From the cell containing the given text, extract its center point as [X, Y] coordinate. 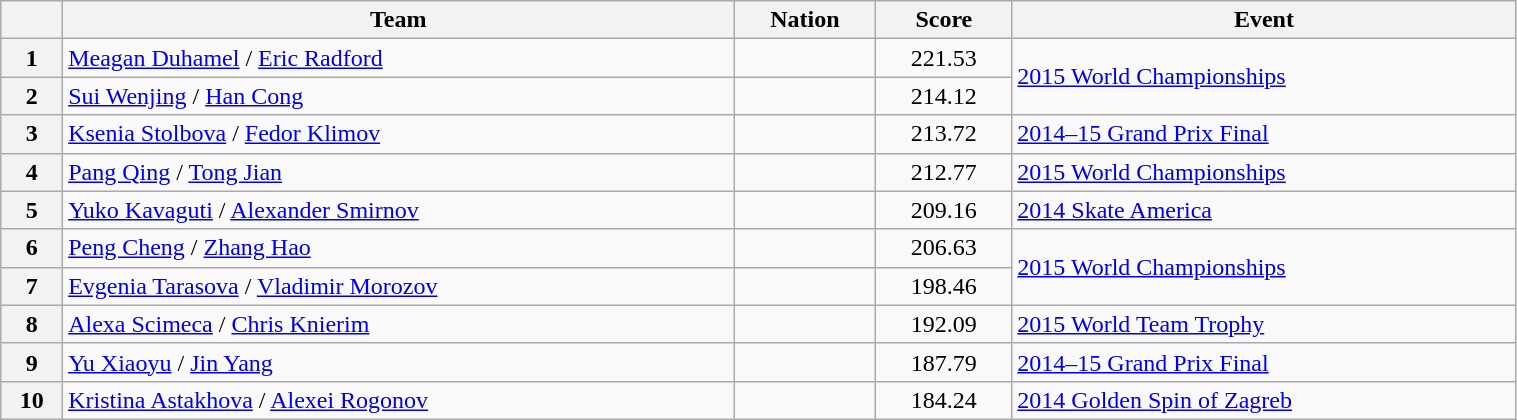
Nation [805, 20]
198.46 [944, 286]
209.16 [944, 210]
Peng Cheng / Zhang Hao [398, 248]
212.77 [944, 172]
5 [32, 210]
221.53 [944, 58]
8 [32, 324]
Ksenia Stolbova / Fedor Klimov [398, 134]
6 [32, 248]
4 [32, 172]
214.12 [944, 96]
Pang Qing / Tong Jian [398, 172]
3 [32, 134]
7 [32, 286]
192.09 [944, 324]
2 [32, 96]
9 [32, 362]
206.63 [944, 248]
Yu Xiaoyu / Jin Yang [398, 362]
213.72 [944, 134]
2015 World Team Trophy [1264, 324]
Sui Wenjing / Han Cong [398, 96]
1 [32, 58]
184.24 [944, 400]
10 [32, 400]
Team [398, 20]
Event [1264, 20]
Kristina Astakhova / Alexei Rogonov [398, 400]
187.79 [944, 362]
Meagan Duhamel / Eric Radford [398, 58]
2014 Golden Spin of Zagreb [1264, 400]
Yuko Kavaguti / Alexander Smirnov [398, 210]
Score [944, 20]
Alexa Scimeca / Chris Knierim [398, 324]
2014 Skate America [1264, 210]
Evgenia Tarasova / Vladimir Morozov [398, 286]
